From the cell containing the given text, extract its center point as (X, Y) coordinate. 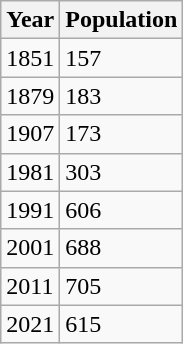
688 (122, 248)
Population (122, 20)
Year (30, 20)
606 (122, 210)
1879 (30, 96)
183 (122, 96)
1981 (30, 172)
173 (122, 134)
2011 (30, 286)
303 (122, 172)
2021 (30, 324)
1851 (30, 58)
1907 (30, 134)
615 (122, 324)
2001 (30, 248)
1991 (30, 210)
157 (122, 58)
705 (122, 286)
